Capture the cell that displays the provided text and extract its (x, y) central coordinate. 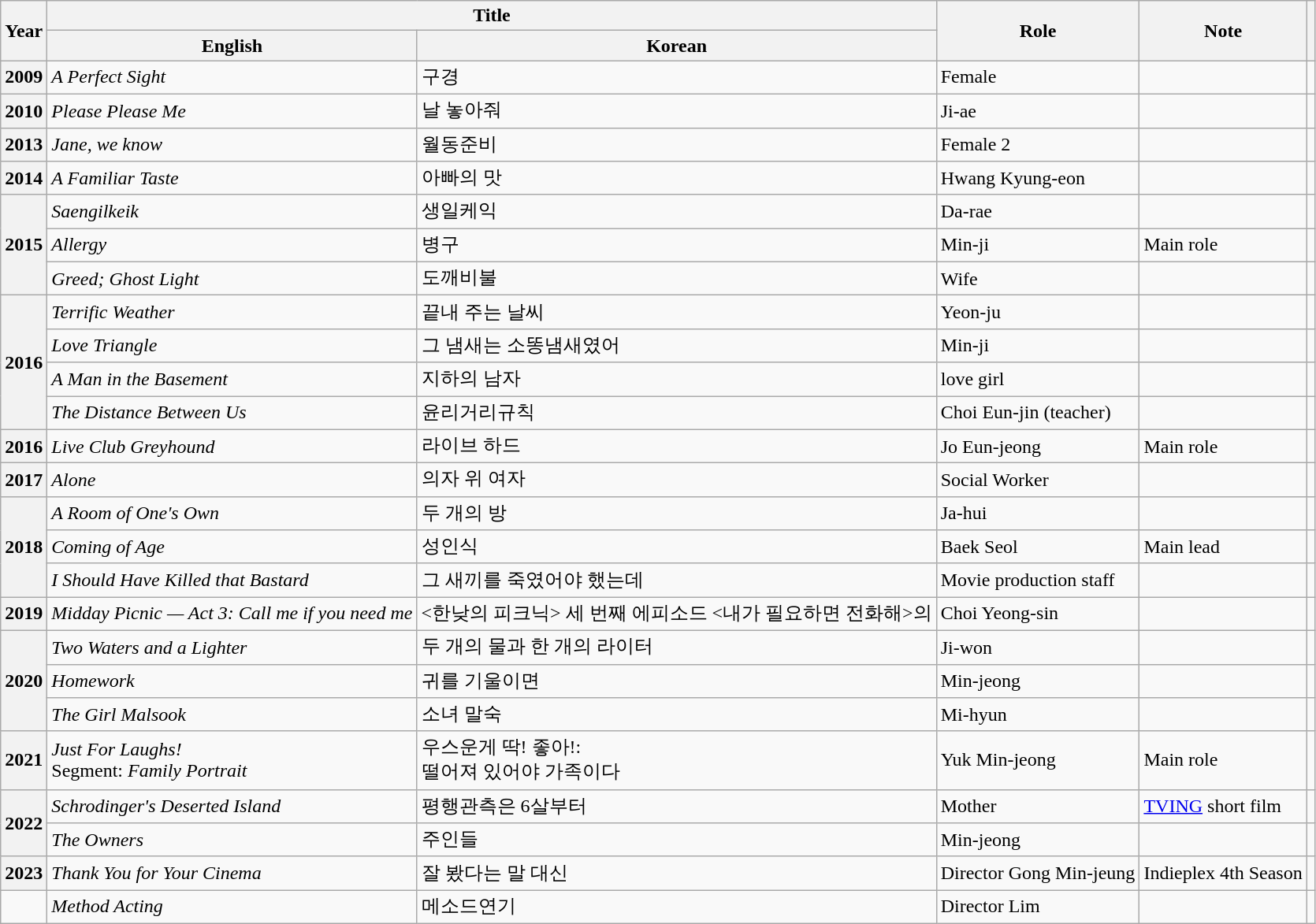
Alone (232, 481)
Director Gong Min-jeung (1038, 873)
Indieplex 4th Season (1223, 873)
TVING short film (1223, 807)
Baek Seol (1038, 547)
2017 (24, 481)
2014 (24, 178)
Social Worker (1038, 481)
Mi-hyun (1038, 715)
Method Acting (232, 907)
라이브 하드 (676, 446)
주인들 (676, 840)
Ji-ae (1038, 110)
생일케익 (676, 211)
Year (24, 31)
Coming of Age (232, 547)
도깨비불 (676, 279)
Please Please Me (232, 110)
Female (1038, 77)
Hwang Kyung-eon (1038, 178)
Ji-won (1038, 648)
I Should Have Killed that Bastard (232, 580)
Director Lim (1038, 907)
월동준비 (676, 145)
우스운게 딱! 좋아!:떨어져 있어야 가족이다 (676, 760)
Movie production staff (1038, 580)
의자 위 여자 (676, 481)
성인식 (676, 547)
지하의 남자 (676, 380)
Main lead (1223, 547)
소녀 말숙 (676, 715)
Da-rae (1038, 211)
귀를 기울이면 (676, 681)
Wife (1038, 279)
Just For Laughs!Segment: Family Portrait (232, 760)
English (232, 46)
2023 (24, 873)
2010 (24, 110)
<한낮의 피크닉> 세 번째 에피소드 <내가 필요하면 전화해>의 (676, 614)
윤리거리규칙 (676, 413)
Choi Yeong-sin (1038, 614)
Saengilkeik (232, 211)
A Room of One's Own (232, 514)
Love Triangle (232, 345)
Note (1223, 31)
그 새끼를 죽였어야 했는데 (676, 580)
Title (492, 16)
Role (1038, 31)
The Distance Between Us (232, 413)
Schrodinger's Deserted Island (232, 807)
메소드연기 (676, 907)
Mother (1038, 807)
The Owners (232, 840)
Korean (676, 46)
날 놓아줘 (676, 110)
2013 (24, 145)
2018 (24, 547)
Yuk Min-jeong (1038, 760)
2019 (24, 614)
Ja-hui (1038, 514)
2015 (24, 245)
끝내 주는 날씨 (676, 312)
Allergy (232, 246)
Jane, we know (232, 145)
A Familiar Taste (232, 178)
평행관측은 6살부터 (676, 807)
두 개의 방 (676, 514)
Female 2 (1038, 145)
The Girl Malsook (232, 715)
Live Club Greyhound (232, 446)
Choi Eun-jin (teacher) (1038, 413)
2009 (24, 77)
Homework (232, 681)
2020 (24, 681)
2022 (24, 822)
그 냄새는 소똥냄새였어 (676, 345)
두 개의 물과 한 개의 라이터 (676, 648)
Terrific Weather (232, 312)
Greed; Ghost Light (232, 279)
아빠의 맛 (676, 178)
Thank You for Your Cinema (232, 873)
Yeon-ju (1038, 312)
잘 봤다는 말 대신 (676, 873)
Two Waters and a Lighter (232, 648)
Jo Eun-jeong (1038, 446)
A Perfect Sight (232, 77)
2021 (24, 760)
love girl (1038, 380)
A Man in the Basement (232, 380)
병구 (676, 246)
Midday Picnic — Act 3: Call me if you need me (232, 614)
구경 (676, 77)
